Extract the [x, y] coordinate from the center of the cell holding the provided text.  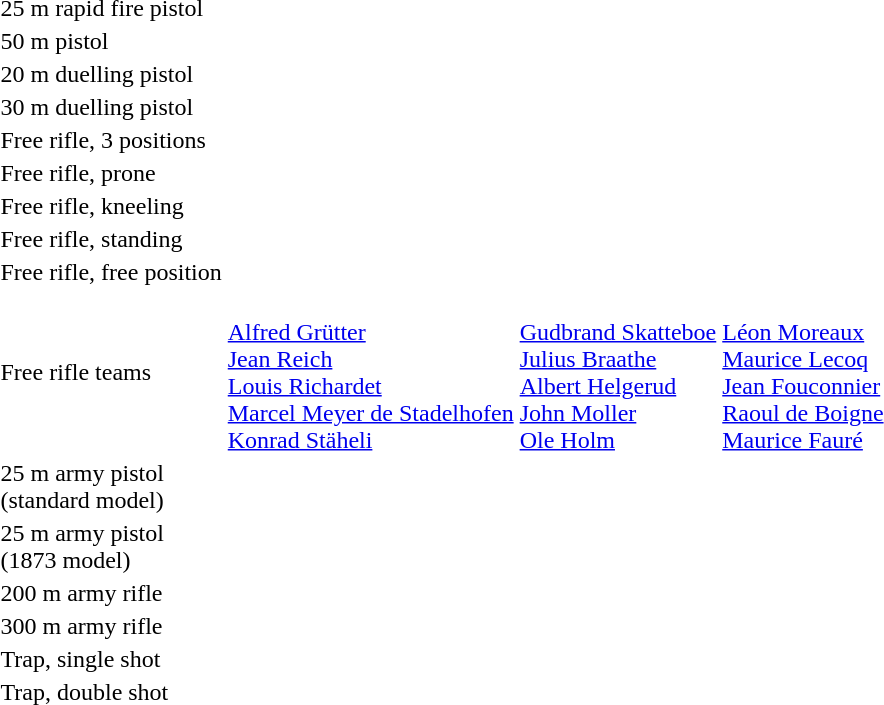
Gudbrand SkatteboeJulius BraatheAlbert HelgerudJohn MollerOle Holm [618, 372]
Alfred GrütterJean ReichLouis RichardetMarcel Meyer de StadelhofenKonrad Stäheli [370, 372]
